Provide the [x, y] coordinate of the cell's center where the given text is located.  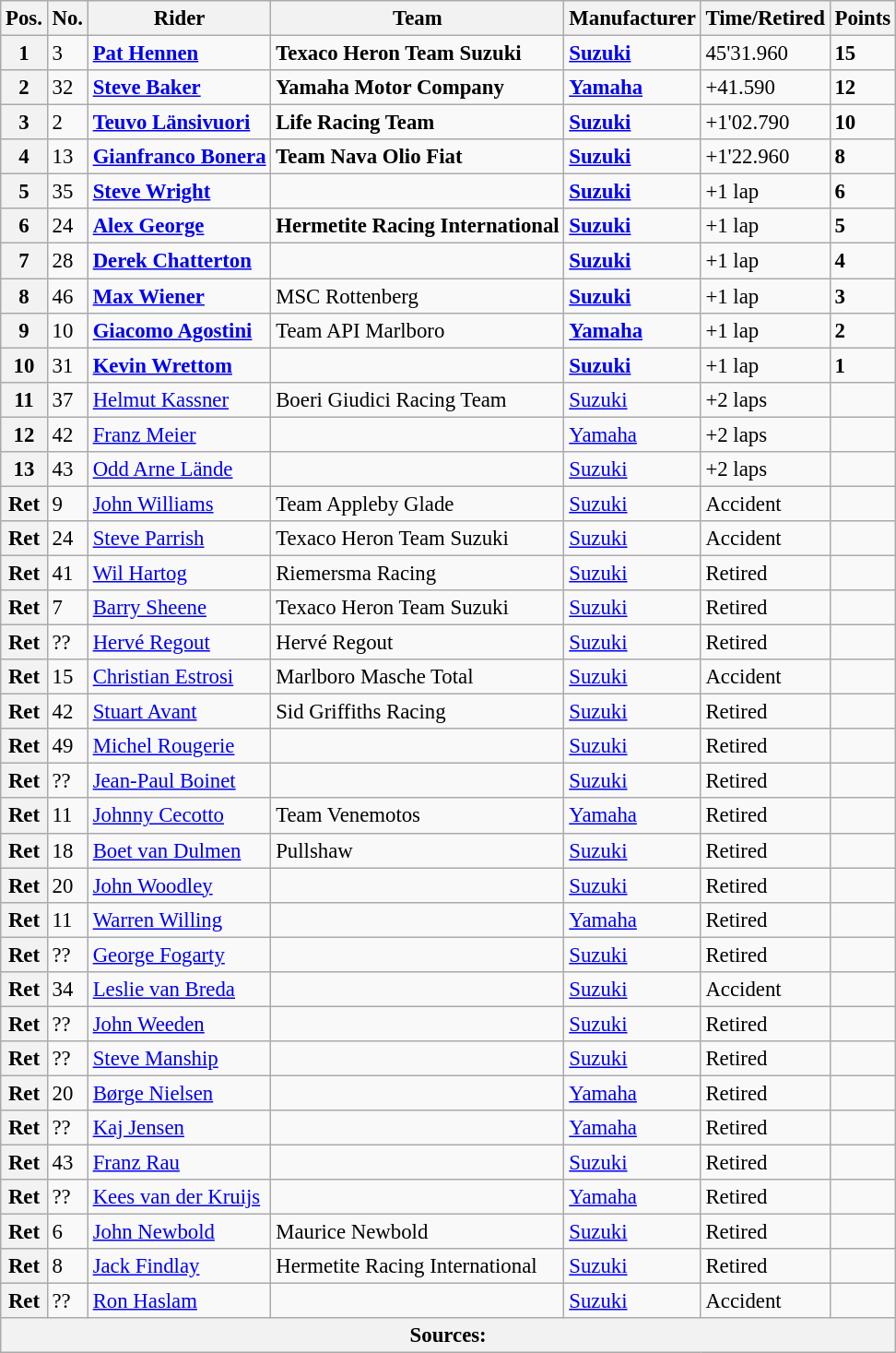
Franz Meier [179, 434]
31 [67, 365]
18 [67, 850]
Pat Hennen [179, 53]
Johnny Cecotto [179, 816]
34 [67, 990]
Team Venemotos [418, 816]
Alex George [179, 226]
Franz Rau [179, 1163]
Rider [179, 18]
Kees van der Kruijs [179, 1197]
Team Nava Olio Fiat [418, 157]
+1'22.960 [765, 157]
Helmut Kassner [179, 399]
Michel Rougerie [179, 746]
Pullshaw [418, 850]
Steve Manship [179, 1059]
Wil Hartog [179, 573]
Leslie van Breda [179, 990]
Points [863, 18]
Barry Sheene [179, 608]
32 [67, 88]
John Williams [179, 504]
Derek Chatterton [179, 261]
John Newbold [179, 1232]
Gianfranco Bonera [179, 157]
Sid Griffiths Racing [418, 712]
Børge Nielsen [179, 1093]
No. [67, 18]
Giacomo Agostini [179, 330]
Teuvo Länsivuori [179, 123]
Time/Retired [765, 18]
Warren Willing [179, 920]
Steve Wright [179, 192]
+1'02.790 [765, 123]
Jack Findlay [179, 1266]
49 [67, 746]
Boet van Dulmen [179, 850]
MSC Rottenberg [418, 296]
Team API Marlboro [418, 330]
George Fogarty [179, 955]
28 [67, 261]
46 [67, 296]
Maurice Newbold [418, 1232]
Team [418, 18]
Steve Baker [179, 88]
Christian Estrosi [179, 677]
John Woodley [179, 885]
Ron Haslam [179, 1301]
37 [67, 399]
Jean-Paul Boinet [179, 781]
Boeri Giudici Racing Team [418, 399]
Yamaha Motor Company [418, 88]
Life Racing Team [418, 123]
Manufacturer [632, 18]
35 [67, 192]
Kaj Jensen [179, 1128]
Riemersma Racing [418, 573]
41 [67, 573]
Odd Arne Lände [179, 469]
+41.590 [765, 88]
Pos. [24, 18]
Stuart Avant [179, 712]
Max Wiener [179, 296]
Marlboro Masche Total [418, 677]
Steve Parrish [179, 539]
John Weeden [179, 1024]
Team Appleby Glade [418, 504]
Kevin Wrettom [179, 365]
45'31.960 [765, 53]
